Capture the cell that displays the provided text and extract its [X, Y] central coordinate. 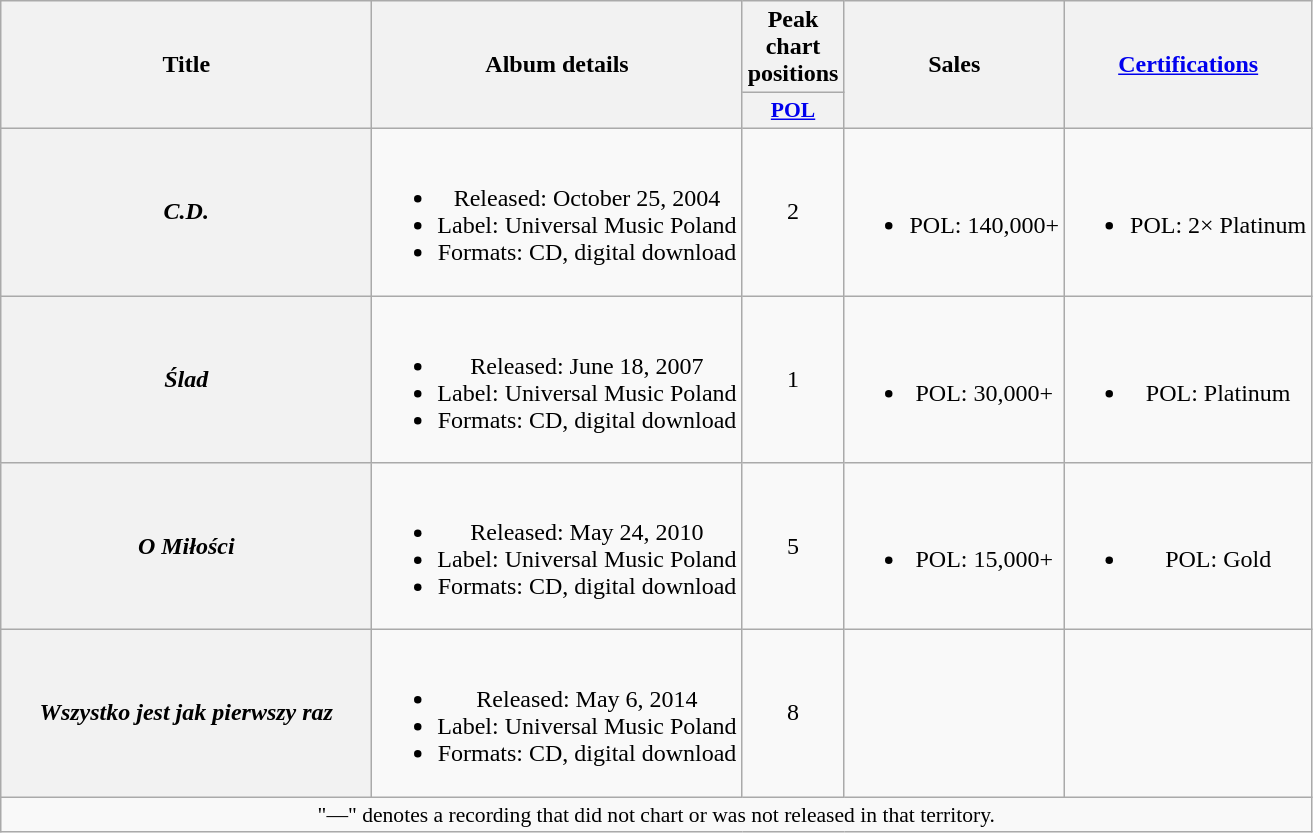
Title [186, 65]
1 [793, 380]
Certifications [1188, 65]
5 [793, 546]
POL [793, 111]
Sales [954, 65]
Released: May 24, 2010Label: Universal Music PolandFormats: CD, digital download [557, 546]
C.D. [186, 212]
POL: 2× Platinum [1188, 212]
O Miłości [186, 546]
POL: Gold [1188, 546]
POL: 15,000+ [954, 546]
8 [793, 714]
2 [793, 212]
"—" denotes a recording that did not chart or was not released in that territory. [656, 815]
POL: 30,000+ [954, 380]
POL: 140,000+ [954, 212]
Wszystko jest jak pierwszy raz [186, 714]
Released: October 25, 2004Label: Universal Music PolandFormats: CD, digital download [557, 212]
POL: Platinum [1188, 380]
Album details [557, 65]
Ślad [186, 380]
Peak chart positions [793, 47]
Released: May 6, 2014Label: Universal Music PolandFormats: CD, digital download [557, 714]
Released: June 18, 2007Label: Universal Music PolandFormats: CD, digital download [557, 380]
